Determine the (X, Y) coordinate at the center of the cell enclosing the given text.  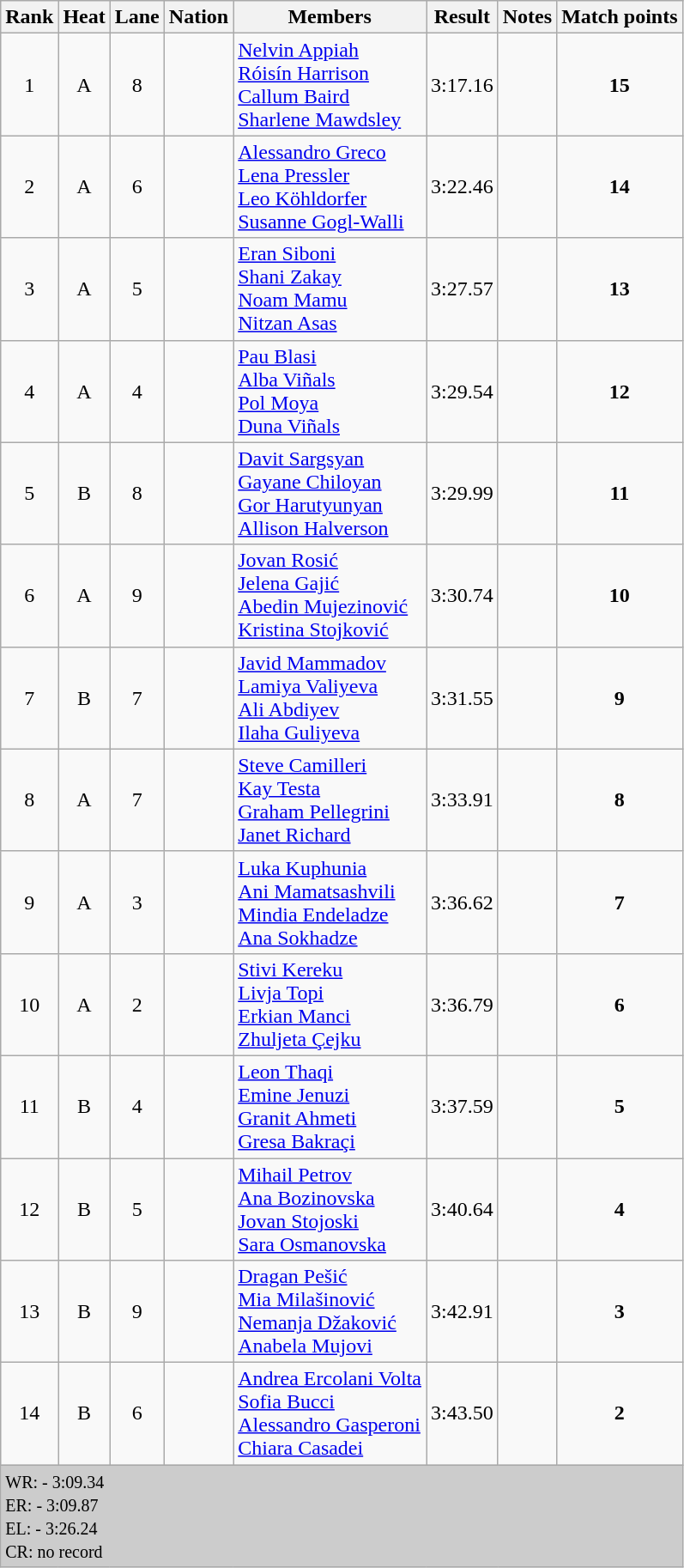
WR: - 3:09.34ER: - 3:09.87EL: - 3:26.24 CR: no record (342, 1516)
Davit SargsyanGayane ChiloyanGor HarutyunyanAllison Halverson (330, 493)
Pau BlasiAlba ViñalsPol MoyaDuna Viñals (330, 392)
3:27.57 (462, 289)
3:17.16 (462, 84)
3:42.91 (462, 1312)
Lane (137, 17)
3:29.54 (462, 392)
Stivi KerekuLivja TopiErkian ManciZhuljeta Çejku (330, 1005)
Notes (527, 17)
Leon ThaqiEmine JenuziGranit AhmetiGresa Bakraçi (330, 1106)
Eran SiboniShani ZakayNoam MamuNitzan Asas (330, 289)
3:22.46 (462, 187)
3:31.55 (462, 697)
Members (330, 17)
Jovan RosićJelena GajićAbedin MujezinovićKristina Stojković (330, 596)
Rank (29, 17)
1 (29, 84)
Andrea Ercolani VoltaSofia BucciAlessandro GasperoniChiara Casadei (330, 1413)
Heat (84, 17)
Result (462, 17)
3:30.74 (462, 596)
3:33.91 (462, 800)
15 (620, 84)
Nelvin AppiahRóisín HarrisonCallum BairdSharlene Mawdsley (330, 84)
Luka KuphuniaAni MamatsashviliMindia EndeladzeAna Sokhadze (330, 902)
Javid MammadovLamiya ValiyevaAli AbdiyevIlaha Guliyeva (330, 697)
Dragan PešićMia MilašinovićNemanja DžakovićAnabela Mujovi (330, 1312)
3:36.79 (462, 1005)
Match points (620, 17)
3:29.99 (462, 493)
Steve CamilleriKay TestaGraham PellegriniJanet Richard (330, 800)
3:43.50 (462, 1413)
3:37.59 (462, 1106)
3:40.64 (462, 1209)
Nation (198, 17)
Alessandro GrecoLena PresslerLeo KöhldorferSusanne Gogl-Walli (330, 187)
Mihail PetrovAna BozinovskaJovan StojoskiSara Osmanovska (330, 1209)
3:36.62 (462, 902)
